Extract the [X, Y] coordinate from the center of the cell holding the provided text.  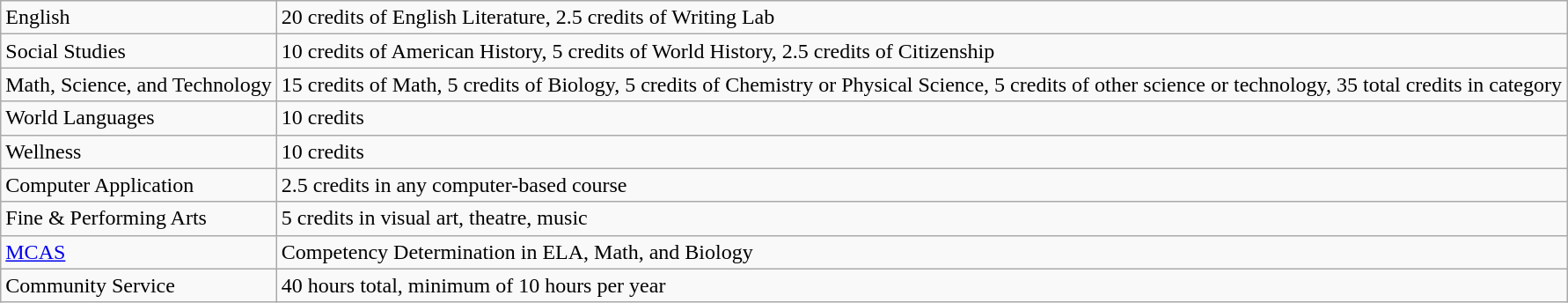
40 hours total, minimum of 10 hours per year [921, 285]
World Languages [139, 118]
Fine & Performing Arts [139, 218]
MCAS [139, 252]
Wellness [139, 151]
10 credits of American History, 5 credits of World History, 2.5 credits of Citizenship [921, 51]
2.5 credits in any computer-based course [921, 185]
Social Studies [139, 51]
English [139, 18]
5 credits in visual art, theatre, music [921, 218]
20 credits of English Literature, 2.5 credits of Writing Lab [921, 18]
Community Service [139, 285]
Computer Application [139, 185]
Competency Determination in ELA, Math, and Biology [921, 252]
Math, Science, and Technology [139, 85]
